Detect which cell encompasses the target text, then output its (X, Y) center coordinate. 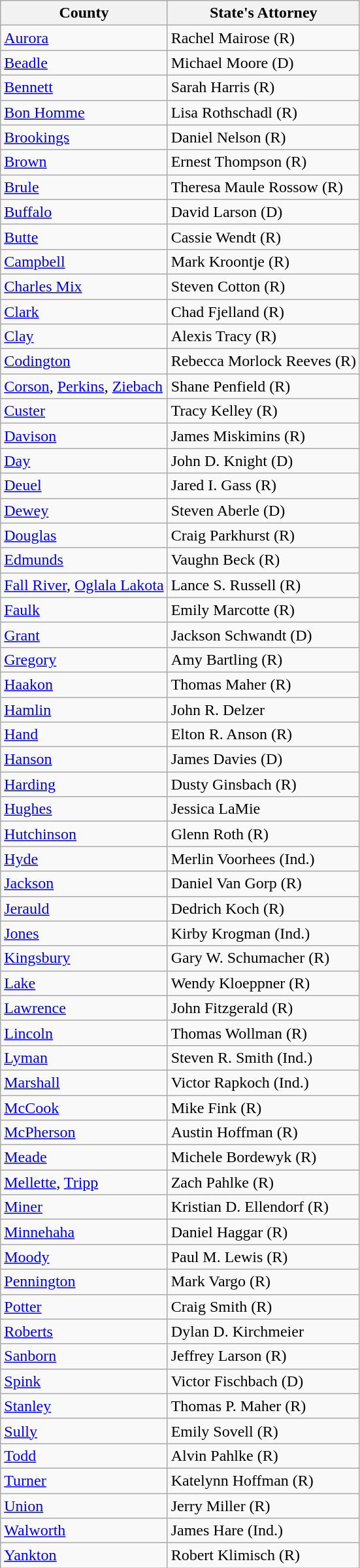
Campbell (84, 261)
Meade (84, 1158)
Austin Hoffman (R) (263, 1133)
Michael Moore (D) (263, 63)
Jones (84, 933)
Jeffrey Larson (R) (263, 1356)
Butte (84, 237)
Sanborn (84, 1356)
Emily Marcotte (R) (263, 610)
Walworth (84, 1531)
Steven Cotton (R) (263, 286)
Merlin Voorhees (Ind.) (263, 859)
Clay (84, 337)
James Miskimins (R) (263, 436)
Edmunds (84, 560)
Lake (84, 983)
Wendy Kloeppner (R) (263, 983)
Dylan D. Kirchmeier (263, 1331)
Victor Fischbach (D) (263, 1381)
Minnehaha (84, 1232)
Amy Bartling (R) (263, 659)
McPherson (84, 1133)
Thomas P. Maher (R) (263, 1406)
Harding (84, 784)
Lance S. Russell (R) (263, 585)
Craig Parkhurst (R) (263, 535)
Kingsbury (84, 958)
James Davies (D) (263, 759)
Ernest Thompson (R) (263, 162)
Dusty Ginsbach (R) (263, 784)
Katelynn Hoffman (R) (263, 1480)
Sarah Harris (R) (263, 88)
Michele Bordewyk (R) (263, 1158)
Fall River, Oglala Lakota (84, 585)
Jackson Schwandt (D) (263, 635)
Potter (84, 1307)
Aurora (84, 38)
Hutchinson (84, 834)
John D. Knight (D) (263, 461)
Mike Fink (R) (263, 1108)
Bon Homme (84, 112)
John R. Delzer (263, 709)
Codington (84, 361)
Daniel Nelson (R) (263, 137)
Rachel Mairose (R) (263, 38)
Jerauld (84, 909)
Haakon (84, 684)
Robert Klimisch (R) (263, 1556)
County (84, 13)
Spink (84, 1381)
Brookings (84, 137)
Emily Sovell (R) (263, 1431)
Craig Smith (R) (263, 1307)
Faulk (84, 610)
Theresa Maule Rossow (R) (263, 187)
Daniel Haggar (R) (263, 1232)
Glenn Roth (R) (263, 834)
Sully (84, 1431)
Hamlin (84, 709)
McCook (84, 1108)
Gregory (84, 659)
David Larson (D) (263, 212)
Brown (84, 162)
Brule (84, 187)
Hanson (84, 759)
Custer (84, 411)
Mark Vargo (R) (263, 1282)
Thomas Wollman (R) (263, 1033)
Jessica LaMie (263, 809)
Buffalo (84, 212)
Gary W. Schumacher (R) (263, 958)
Day (84, 461)
Chad Fjelland (R) (263, 312)
Moody (84, 1257)
Jared I. Gass (R) (263, 486)
Steven Aberle (D) (263, 510)
James Hare (Ind.) (263, 1531)
Daniel Van Gorp (R) (263, 884)
Kirby Krogman (Ind.) (263, 933)
Charles Mix (84, 286)
Vaughn Beck (R) (263, 560)
Hyde (84, 859)
Corson, Perkins, Ziebach (84, 386)
Deuel (84, 486)
Stanley (84, 1406)
Yankton (84, 1556)
Mellette, Tripp (84, 1182)
Davison (84, 436)
Lincoln (84, 1033)
Todd (84, 1456)
State's Attorney (263, 13)
John Fitzgerald (R) (263, 1008)
Pennington (84, 1282)
Beadle (84, 63)
Roberts (84, 1331)
Hughes (84, 809)
Bennett (84, 88)
Clark (84, 312)
Rebecca Morlock Reeves (R) (263, 361)
Lyman (84, 1058)
Grant (84, 635)
Lawrence (84, 1008)
Tracy Kelley (R) (263, 411)
Mark Kroontje (R) (263, 261)
Paul M. Lewis (R) (263, 1257)
Alexis Tracy (R) (263, 337)
Union (84, 1505)
Alvin Pahlke (R) (263, 1456)
Dewey (84, 510)
Zach Pahlke (R) (263, 1182)
Thomas Maher (R) (263, 684)
Dedrich Koch (R) (263, 909)
Steven R. Smith (Ind.) (263, 1058)
Victor Rapkoch (Ind.) (263, 1082)
Jackson (84, 884)
Kristian D. Ellendorf (R) (263, 1207)
Cassie Wendt (R) (263, 237)
Turner (84, 1480)
Hand (84, 735)
Jerry Miller (R) (263, 1505)
Miner (84, 1207)
Shane Penfield (R) (263, 386)
Marshall (84, 1082)
Douglas (84, 535)
Lisa Rothschadl (R) (263, 112)
Elton R. Anson (R) (263, 735)
